For the text-containing cell, return its midpoint in [X, Y] coordinate format. 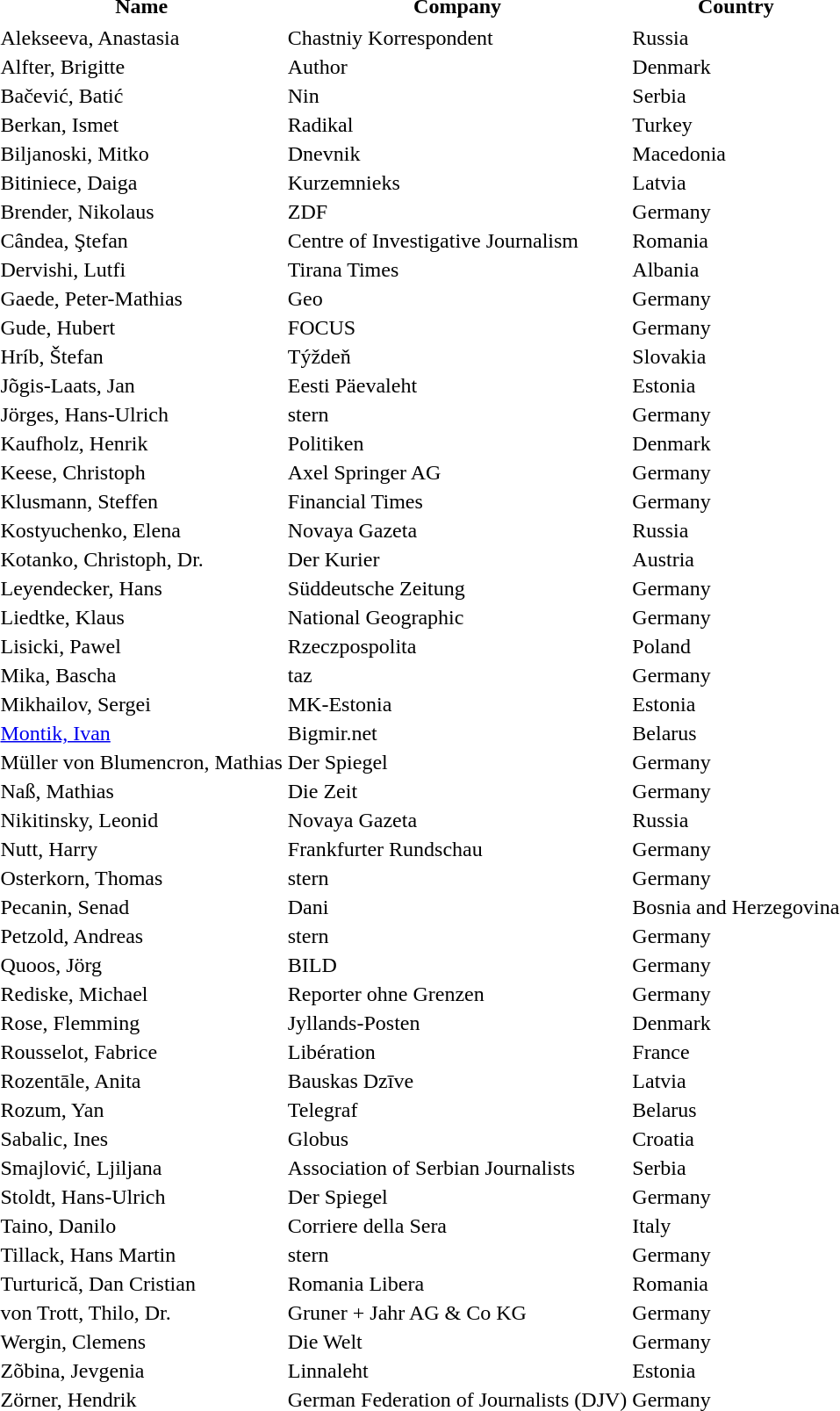
Dnevnik [457, 154]
Radikal [457, 125]
Nin [457, 96]
Rzeczpospolita [457, 646]
Libération [457, 1052]
Bigmir.net [457, 733]
ZDF [457, 212]
Kurzemnieks [457, 183]
Der Kurier [457, 559]
taz [457, 675]
Frankfurter Rundschau [457, 849]
Eesti Päevaleht [457, 385]
Gruner + Jahr AG & Co KG [457, 1313]
Association of Serbian Journalists [457, 1168]
Linnaleht [457, 1371]
National Geographic [457, 617]
Chastniy Korrespondent [457, 38]
Politiken [457, 443]
Corriere della Sera [457, 1226]
MK-Estonia [457, 704]
Author [457, 67]
Romania Libera [457, 1284]
Tirana Times [457, 270]
FOCUS [457, 328]
Geo [457, 299]
Süddeutsche Zeitung [457, 588]
Globus [457, 1139]
Financial Times [457, 501]
BILD [457, 965]
Jyllands-Posten [457, 1023]
Týždeň [457, 356]
Centre of Investigative Journalism [457, 241]
Dani [457, 907]
Reporter ohne Grenzen [457, 994]
Die Zeit [457, 791]
Telegraf [457, 1110]
Die Welt [457, 1342]
Bauskas Dzīve [457, 1081]
Axel Springer AG [457, 472]
